Determine the (x, y) coordinate at the center of the cell enclosing the given text.  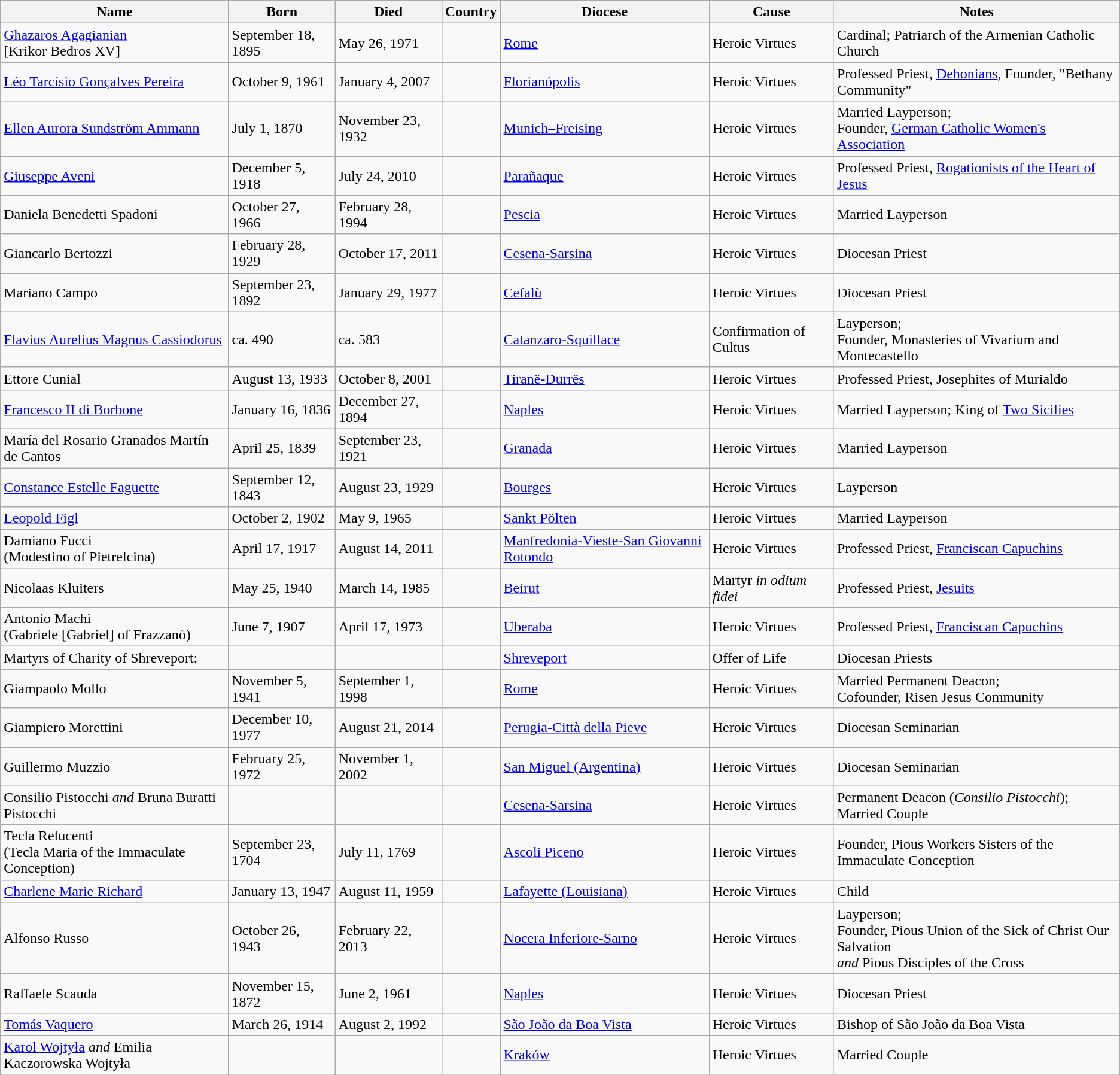
Married Layperson; King of Two Sicilies (976, 409)
Shreveport (604, 658)
September 23, 1892 (282, 292)
Florianópolis (604, 81)
Francesco II di Borbone (115, 409)
Notes (976, 12)
February 25, 1972 (282, 766)
November 23, 1932 (388, 129)
January 16, 1836 (282, 409)
Daniela Benedetti Spadoni (115, 214)
Ghazaros Agagianian [Krikor Bedros XV] (115, 43)
Layperson; Founder, Monasteries of Vivarium and Montecastello (976, 339)
March 26, 1914 (282, 1024)
Parañaque (604, 176)
September 23, 1704 (282, 852)
Constance Estelle Faguette (115, 487)
Layperson (976, 487)
August 2, 1992 (388, 1024)
María del Rosario Granados Martín de Cantos (115, 448)
September 12, 1843 (282, 487)
February 22, 2013 (388, 939)
October 26, 1943 (282, 939)
Granada (604, 448)
October 27, 1966 (282, 214)
January 4, 2007 (388, 81)
November 1, 2002 (388, 766)
Raffaele Scauda (115, 994)
Beirut (604, 588)
Guillermo Muzzio (115, 766)
October 9, 1961 (282, 81)
Ellen Aurora Sundström Ammann (115, 129)
December 27, 1894 (388, 409)
Name (115, 12)
Professed Priest, Rogationists of the Heart of Jesus (976, 176)
May 26, 1971 (388, 43)
February 28, 1994 (388, 214)
Professed Priest, Josephites of Murialdo (976, 378)
November 15, 1872 (282, 994)
Born (282, 12)
Founder, Pious Workers Sisters of the Immaculate Conception (976, 852)
August 23, 1929 (388, 487)
ca. 583 (388, 339)
Sankt Pölten (604, 518)
Married Layperson; Founder, German Catholic Women's Association (976, 129)
Damiano Fucci (Modestino of Pietrelcina) (115, 549)
Léo Tarcísio Gonçalves Pereira (115, 81)
Nocera Inferiore-Sarno (604, 939)
Lafayette (Louisiana) (604, 891)
Uberaba (604, 627)
Manfredonia-Vieste-San Giovanni Rotondo (604, 549)
Giancarlo Bertozzi (115, 254)
April 17, 1973 (388, 627)
May 9, 1965 (388, 518)
Country (471, 12)
Munich–Freising (604, 129)
July 11, 1769 (388, 852)
August 14, 2011 (388, 549)
Charlene Marie Richard (115, 891)
June 2, 1961 (388, 994)
Consilio Pistocchi and Bruna Buratti Pistocchi (115, 806)
December 10, 1977 (282, 728)
Married Couple (976, 1055)
Leopold Figl (115, 518)
Tecla Relucenti (Tecla Maria of the Immaculate Conception) (115, 852)
January 29, 1977 (388, 292)
Nicolaas Kluiters (115, 588)
Martyr in odium fidei (771, 588)
Cardinal; Patriarch of the Armenian Catholic Church (976, 43)
Giampiero Morettini (115, 728)
Confirmation of Cultus (771, 339)
Tiranë-Durrës (604, 378)
Cefalù (604, 292)
April 25, 1839 (282, 448)
March 14, 1985 (388, 588)
Catanzaro-Squillace (604, 339)
Offer of Life (771, 658)
August 13, 1933 (282, 378)
Died (388, 12)
Martyrs of Charity of Shreveport: (115, 658)
January 13, 1947 (282, 891)
Diocesan Priests (976, 658)
ca. 490 (282, 339)
Permanent Deacon (Consilio Pistocchi); Married Couple (976, 806)
Cause (771, 12)
Ettore Cunial (115, 378)
July 1, 1870 (282, 129)
June 7, 1907 (282, 627)
Alfonso Russo (115, 939)
Perugia-Città della Pieve (604, 728)
Giampaolo Mollo (115, 688)
November 5, 1941 (282, 688)
August 21, 2014 (388, 728)
December 5, 1918 (282, 176)
Married Permanent Deacon; Cofounder, Risen Jesus Community (976, 688)
October 17, 2011 (388, 254)
April 17, 1917 (282, 549)
August 11, 1959 (388, 891)
Professed Priest, Jesuits (976, 588)
Professed Priest, Dehonians, Founder, "Bethany Community" (976, 81)
San Miguel (Argentina) (604, 766)
September 1, 1998 (388, 688)
São João da Boa Vista (604, 1024)
Giuseppe Aveni (115, 176)
Pescia (604, 214)
Karol Wojtyła and Emilia Kaczorowska Wojtyła (115, 1055)
September 18, 1895 (282, 43)
Layperson; Founder, Pious Union of the Sick of Christ Our Salvation and Pious Disciples of the Cross (976, 939)
Child (976, 891)
July 24, 2010 (388, 176)
Kraków (604, 1055)
Mariano Campo (115, 292)
September 23, 1921 (388, 448)
Flavius Aurelius Magnus Cassiodorus (115, 339)
May 25, 1940 (282, 588)
Diocese (604, 12)
February 28, 1929 (282, 254)
Bourges (604, 487)
Ascoli Piceno (604, 852)
Tomás Vaquero (115, 1024)
Bishop of São João da Boa Vista (976, 1024)
October 2, 1902 (282, 518)
Antonio Machì (Gabriele [Gabriel] of Frazzanò) (115, 627)
October 8, 2001 (388, 378)
